Scan for the cell matching the given text and deliver its [X, Y] coordinate at center. 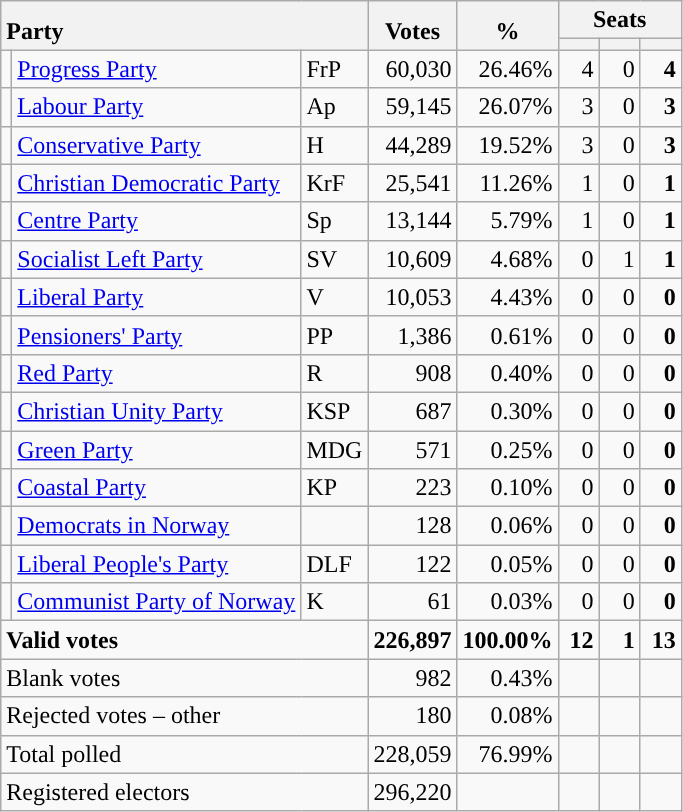
76.99% [508, 754]
Democrats in Norway [156, 526]
228,059 [412, 754]
13 [660, 640]
180 [412, 716]
982 [412, 678]
Blank votes [184, 678]
12 [578, 640]
Conservative Party [156, 145]
128 [412, 526]
59,145 [412, 107]
Red Party [156, 373]
4.68% [508, 259]
60,030 [412, 69]
61 [412, 602]
Labour Party [156, 107]
Socialist Left Party [156, 259]
26.46% [508, 69]
26.07% [508, 107]
Green Party [156, 449]
0.05% [508, 564]
122 [412, 564]
Registered electors [184, 792]
0.43% [508, 678]
KP [334, 488]
Valid votes [184, 640]
296,220 [412, 792]
44,289 [412, 145]
0.61% [508, 335]
0.25% [508, 449]
4.43% [508, 297]
R [334, 373]
Party [184, 26]
% [508, 26]
0.06% [508, 526]
11.26% [508, 183]
Communist Party of Norway [156, 602]
226,897 [412, 640]
0.08% [508, 716]
223 [412, 488]
Liberal People's Party [156, 564]
SV [334, 259]
Sp [334, 221]
0.40% [508, 373]
Rejected votes – other [184, 716]
100.00% [508, 640]
10,053 [412, 297]
Christian Unity Party [156, 411]
Coastal Party [156, 488]
Pensioners' Party [156, 335]
KrF [334, 183]
5.79% [508, 221]
PP [334, 335]
0.30% [508, 411]
Liberal Party [156, 297]
MDG [334, 449]
25,541 [412, 183]
0.03% [508, 602]
Progress Party [156, 69]
KSP [334, 411]
Seats [620, 20]
Total polled [184, 754]
Christian Democratic Party [156, 183]
13,144 [412, 221]
10,609 [412, 259]
0.10% [508, 488]
571 [412, 449]
908 [412, 373]
687 [412, 411]
FrP [334, 69]
H [334, 145]
Centre Party [156, 221]
DLF [334, 564]
19.52% [508, 145]
Votes [412, 26]
K [334, 602]
Ap [334, 107]
1,386 [412, 335]
V [334, 297]
